From the cell containing the given text, extract its center point as [x, y] coordinate. 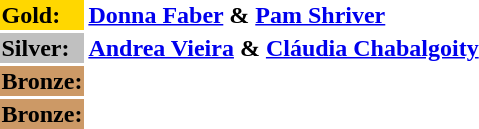
Silver: [42, 48]
Gold: [42, 15]
